Locate the cell with the specified text and output its (x, y) center coordinate. 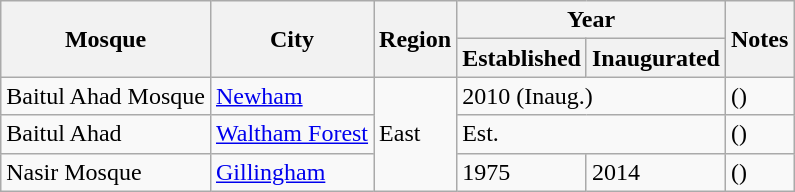
Est. (592, 134)
2010 (Inaug.) (592, 96)
Waltham Forest (292, 134)
Year (592, 20)
City (292, 39)
Nasir Mosque (106, 172)
Notes (760, 39)
1975 (522, 172)
Baitul Ahad (106, 134)
Gillingham (292, 172)
Newham (292, 96)
Established (522, 58)
East (416, 134)
2014 (656, 172)
Mosque (106, 39)
Inaugurated (656, 58)
Region (416, 39)
Baitul Ahad Mosque (106, 96)
